Pinpoint the cell where the given text exists, returning its [x, y] midpoint coordinate. 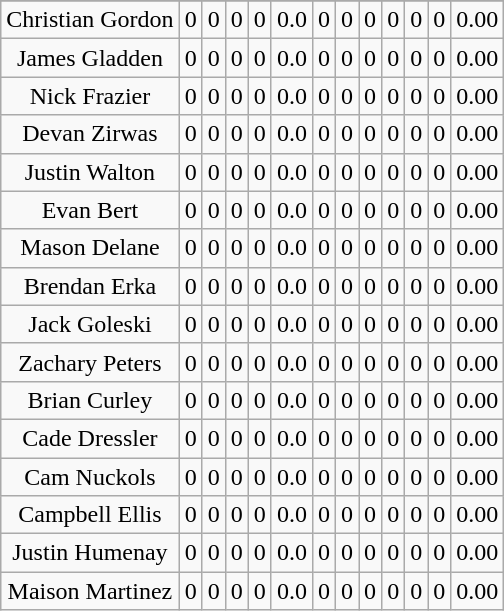
Mason Delane [90, 248]
Nick Frazier [90, 96]
Justin Humenay [90, 553]
Justin Walton [90, 172]
Cam Nuckols [90, 477]
Zachary Peters [90, 362]
Jack Goleski [90, 324]
Campbell Ellis [90, 515]
Devan Zirwas [90, 134]
James Gladden [90, 58]
Christian Gordon [90, 20]
Evan Bert [90, 210]
Brian Curley [90, 400]
Maison Martinez [90, 591]
Cade Dressler [90, 438]
Brendan Erka [90, 286]
